Capture the cell that displays the provided text and extract its [X, Y] central coordinate. 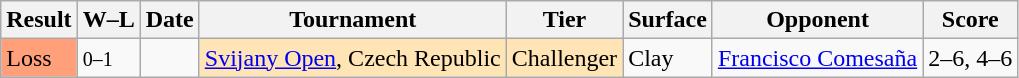
Svijany Open, Czech Republic [352, 58]
Tier [564, 20]
Opponent [817, 20]
2–6, 4–6 [970, 58]
Score [970, 20]
0–1 [108, 58]
Loss [39, 58]
Francisco Comesaña [817, 58]
Date [170, 20]
Result [39, 20]
Challenger [564, 58]
Surface [668, 20]
W–L [108, 20]
Tournament [352, 20]
Clay [668, 58]
